Find where the given text appears and provide that cell's center as (X, Y) coordinate. 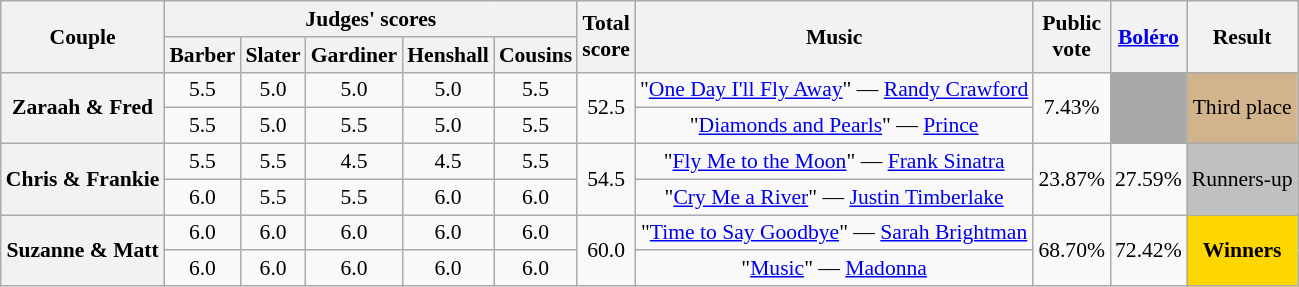
Runners-up (1242, 180)
Result (1242, 36)
27.59% (1148, 180)
52.5 (606, 108)
"Diamonds and Pearls" — Prince (834, 126)
Barber (202, 55)
"One Day I'll Fly Away" — Randy Crawford (834, 90)
72.42% (1148, 250)
Boléro (1148, 36)
Winners (1242, 250)
23.87% (1072, 180)
Suzanne & Matt (83, 250)
"Fly Me to the Moon" — Frank Sinatra (834, 162)
Cousins (536, 55)
Zaraah & Fred (83, 108)
Judges' scores (370, 19)
Music (834, 36)
Couple (83, 36)
54.5 (606, 180)
Publicvote (1072, 36)
Totalscore (606, 36)
"Music" — Madonna (834, 269)
Henshall (448, 55)
Chris & Frankie (83, 180)
Gardiner (354, 55)
"Time to Say Goodbye" — Sarah Brightman (834, 233)
Third place (1242, 108)
Slater (272, 55)
60.0 (606, 250)
68.70% (1072, 250)
"Cry Me a River" — Justin Timberlake (834, 197)
7.43% (1072, 108)
